Locate the cell with the specified text and output its [x, y] center coordinate. 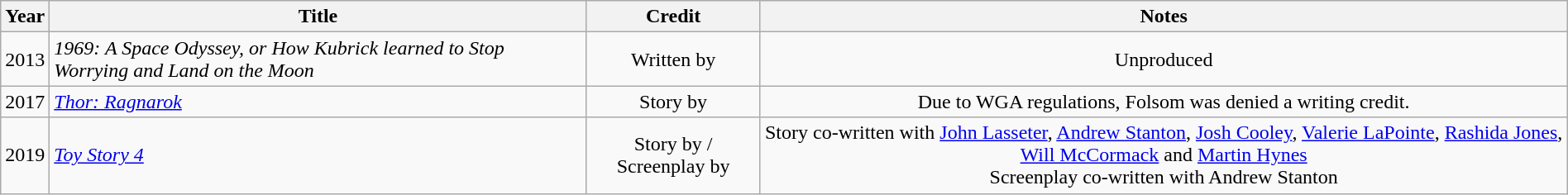
Credit [673, 17]
Notes [1164, 17]
Title [318, 17]
Thor: Ragnarok [318, 102]
2019 [25, 155]
2013 [25, 59]
Year [25, 17]
1969: A Space Odyssey, or How Kubrick learned to Stop Worrying and Land on the Moon [318, 59]
Written by [673, 59]
Story by [673, 102]
Due to WGA regulations, Folsom was denied a writing credit. [1164, 102]
2017 [25, 102]
Story by / Screenplay by [673, 155]
Toy Story 4 [318, 155]
Unproduced [1164, 59]
